Capture the cell that displays the provided text and extract its (X, Y) central coordinate. 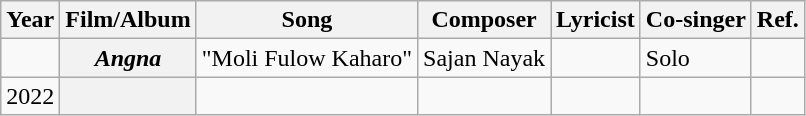
Co-singer (696, 20)
Song (306, 20)
"Moli Fulow Kaharo" (306, 58)
Lyricist (596, 20)
Film/Album (128, 20)
Sajan Nayak (484, 58)
Angna (128, 58)
Ref. (778, 20)
Composer (484, 20)
Solo (696, 58)
Year (30, 20)
2022 (30, 96)
